Extract the (x, y) coordinate from the center of the cell holding the provided text.  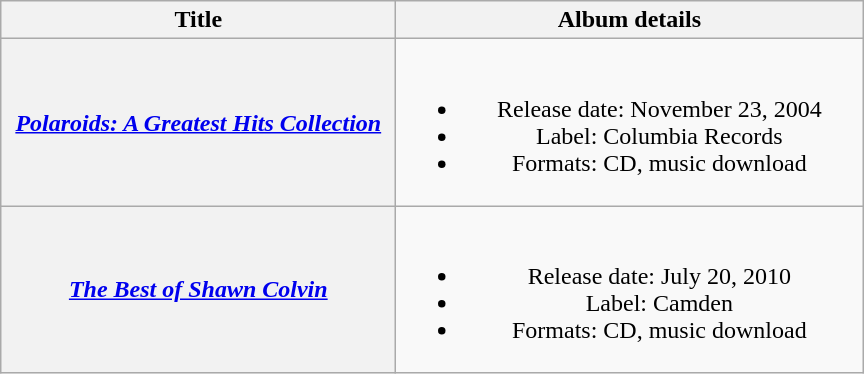
Release date: November 23, 2004Label: Columbia RecordsFormats: CD, music download (630, 122)
Release date: July 20, 2010Label: CamdenFormats: CD, music download (630, 290)
Polaroids: A Greatest Hits Collection (198, 122)
Album details (630, 20)
The Best of Shawn Colvin (198, 290)
Title (198, 20)
